For the text-containing cell, return its midpoint in [X, Y] coordinate format. 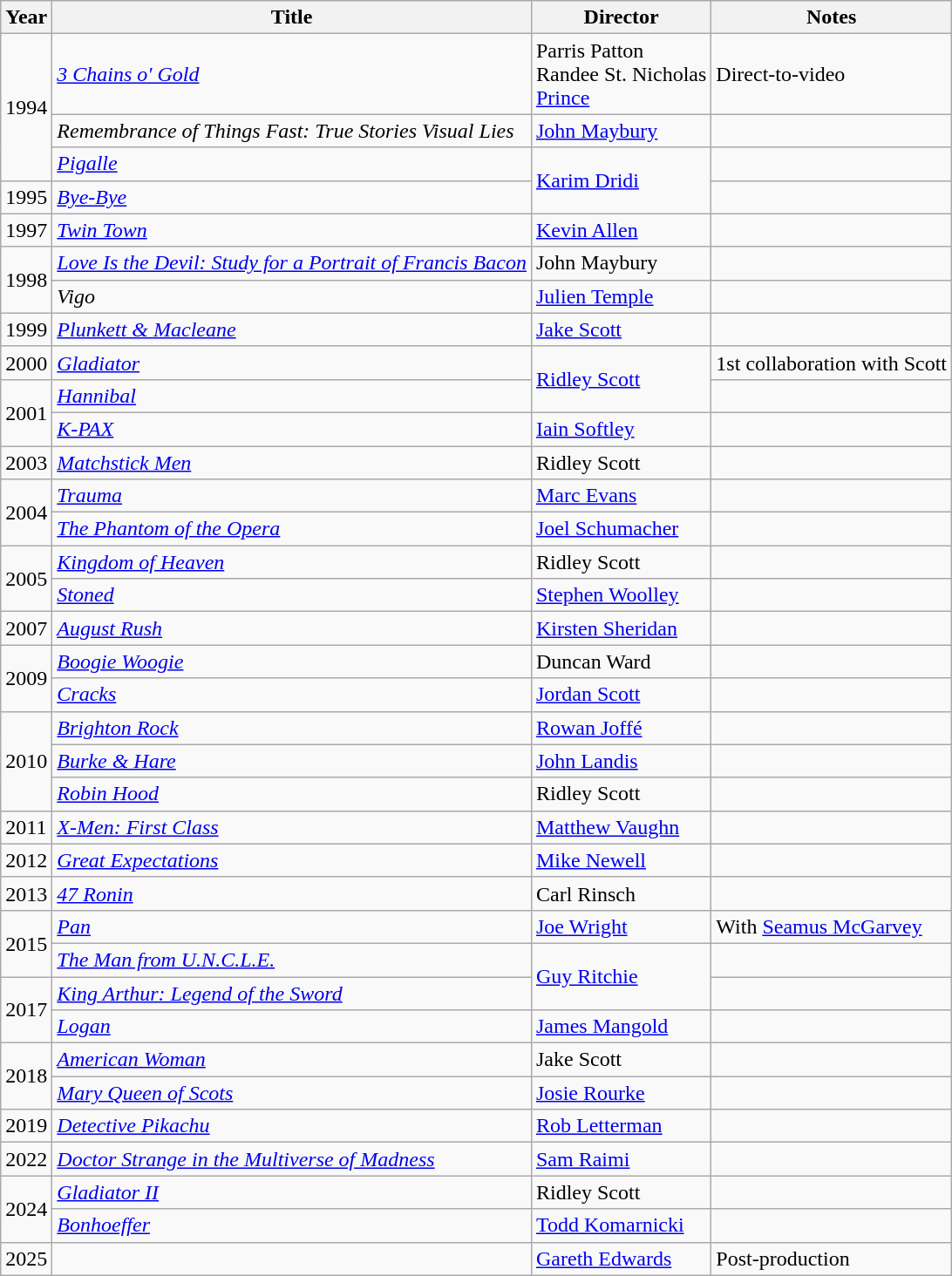
Plunkett & Macleane [292, 329]
The Man from U.N.C.L.E. [292, 960]
Carl Rinsch [621, 893]
Hannibal [292, 396]
2024 [26, 1209]
2000 [26, 363]
Logan [292, 1027]
2019 [26, 1126]
Rob Letterman [621, 1126]
2001 [26, 412]
Remembrance of Things Fast: True Stories Visual Lies [292, 131]
Gladiator [292, 363]
1st collaboration with Scott [832, 363]
Stoned [292, 595]
Vigo [292, 296]
Joel Schumacher [621, 529]
Joe Wright [621, 926]
Great Expectations [292, 860]
Notes [832, 17]
1994 [26, 107]
2015 [26, 943]
August Rush [292, 628]
2010 [26, 761]
Bonhoeffer [292, 1225]
Guy Ritchie [621, 976]
Director [621, 17]
2005 [26, 579]
2003 [26, 463]
Brighton Rock [292, 728]
Mary Queen of Scots [292, 1093]
1998 [26, 280]
Burke & Hare [292, 761]
Post-production [832, 1259]
Rowan Joffé [621, 728]
Parris PattonRandee St. NicholasPrince [621, 74]
2012 [26, 860]
Matthew Vaughn [621, 827]
2018 [26, 1076]
Todd Komarnicki [621, 1225]
1995 [26, 197]
K-PAX [292, 429]
Bye-Bye [292, 197]
3 Chains o' Gold [292, 74]
Cracks [292, 695]
Gladiator II [292, 1192]
2007 [26, 628]
47 Ronin [292, 893]
John Landis [621, 761]
The Phantom of the Opera [292, 529]
Duncan Ward [621, 662]
Title [292, 17]
Gareth Edwards [621, 1259]
Sam Raimi [621, 1159]
Mike Newell [621, 860]
Twin Town [292, 230]
1997 [26, 230]
2013 [26, 893]
Kevin Allen [621, 230]
Doctor Strange in the Multiverse of Madness [292, 1159]
Julien Temple [621, 296]
Kingdom of Heaven [292, 562]
Trauma [292, 496]
2004 [26, 512]
1999 [26, 329]
James Mangold [621, 1027]
Boogie Woogie [292, 662]
X-Men: First Class [292, 827]
2017 [26, 1009]
Stephen Woolley [621, 595]
With Seamus McGarvey [832, 926]
Matchstick Men [292, 463]
2022 [26, 1159]
Detective Pikachu [292, 1126]
Robin Hood [292, 794]
2025 [26, 1259]
Love Is the Devil: Study for a Portrait of Francis Bacon [292, 263]
Direct-to-video [832, 74]
Iain Softley [621, 429]
King Arthur: Legend of the Sword [292, 993]
Josie Rourke [621, 1093]
Jordan Scott [621, 695]
Karim Dridi [621, 180]
Pan [292, 926]
Year [26, 17]
Kirsten Sheridan [621, 628]
Pigalle [292, 164]
Marc Evans [621, 496]
2009 [26, 678]
American Woman [292, 1060]
2011 [26, 827]
